Provide the (X, Y) coordinate of the cell's center where the given text is located.  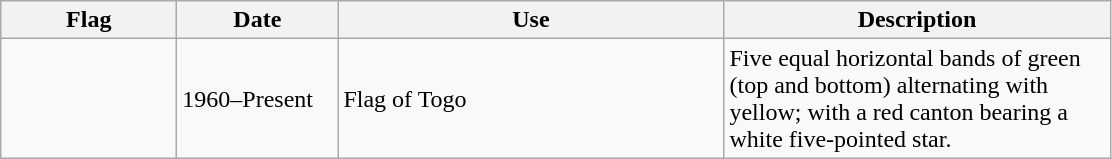
1960–Present (258, 98)
Five equal horizontal bands of green (top and bottom) alternating with yellow; with a red canton bearing a white five-pointed star. (917, 98)
Description (917, 20)
Date (258, 20)
Use (531, 20)
Flag (89, 20)
Flag of Togo (531, 98)
